Detect which cell encompasses the target text, then output its [x, y] center coordinate. 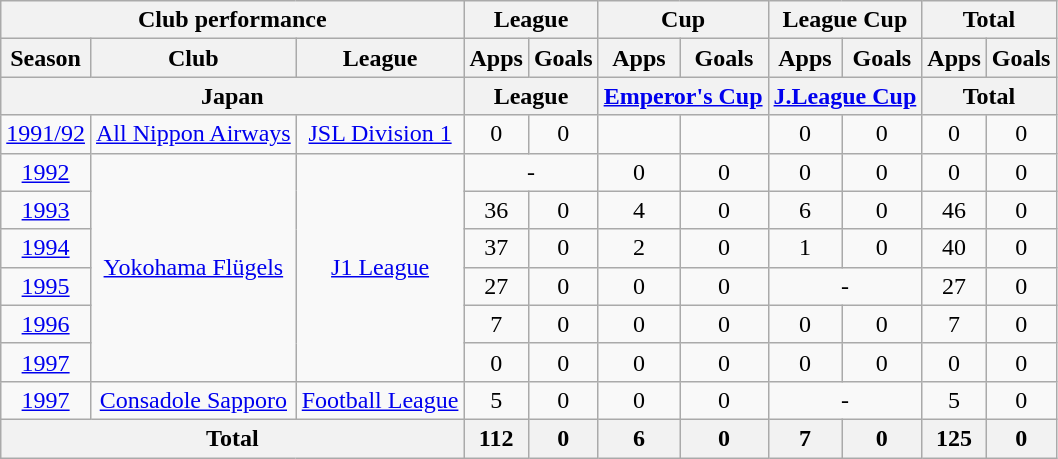
J.League Cup [845, 96]
1993 [46, 210]
1 [805, 248]
2 [639, 248]
125 [954, 438]
League Cup [845, 20]
1992 [46, 172]
J1 League [380, 267]
Japan [232, 96]
40 [954, 248]
1996 [46, 324]
37 [496, 248]
Cup [683, 20]
Emperor's Cup [683, 96]
1994 [46, 248]
Football League [380, 400]
46 [954, 210]
36 [496, 210]
Yokohama Flügels [193, 267]
All Nippon Airways [193, 134]
4 [639, 210]
Club performance [232, 20]
Season [46, 58]
1991/92 [46, 134]
JSL Division 1 [380, 134]
112 [496, 438]
Club [193, 58]
Consadole Sapporo [193, 400]
1995 [46, 286]
